Output the (x, y) coordinate of the center of the cell containing the given text.  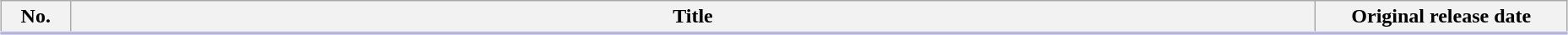
Title (693, 17)
Original release date (1441, 17)
No. (35, 17)
